Find where the given text appears and provide that cell's center as (x, y) coordinate. 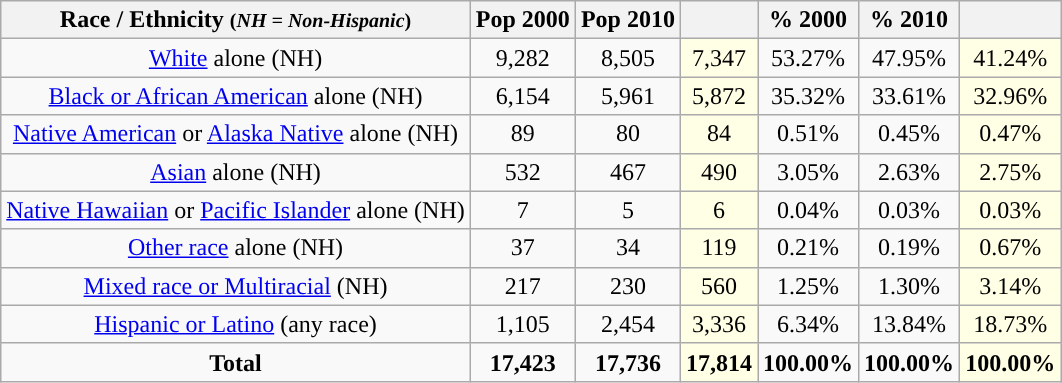
Pop 2010 (628, 20)
490 (718, 172)
0.21% (808, 248)
0.47% (1010, 134)
White alone (NH) (236, 58)
217 (522, 286)
Pop 2000 (522, 20)
32.96% (1010, 96)
Race / Ethnicity (NH = Non-Hispanic) (236, 20)
9,282 (522, 58)
% 2010 (910, 20)
0.19% (910, 248)
2.75% (1010, 172)
6.34% (808, 324)
5 (628, 210)
17,423 (522, 362)
53.27% (808, 58)
80 (628, 134)
7,347 (718, 58)
Hispanic or Latino (any race) (236, 324)
17,736 (628, 362)
5,961 (628, 96)
1.25% (808, 286)
Black or African American alone (NH) (236, 96)
0.04% (808, 210)
467 (628, 172)
230 (628, 286)
Mixed race or Multiracial (NH) (236, 286)
35.32% (808, 96)
1,105 (522, 324)
0.67% (1010, 248)
13.84% (910, 324)
2.63% (910, 172)
2,454 (628, 324)
0.45% (910, 134)
34 (628, 248)
3.14% (1010, 286)
Total (236, 362)
3,336 (718, 324)
Asian alone (NH) (236, 172)
Other race alone (NH) (236, 248)
6,154 (522, 96)
18.73% (1010, 324)
5,872 (718, 96)
560 (718, 286)
6 (718, 210)
3.05% (808, 172)
17,814 (718, 362)
47.95% (910, 58)
532 (522, 172)
7 (522, 210)
% 2000 (808, 20)
8,505 (628, 58)
0.51% (808, 134)
33.61% (910, 96)
89 (522, 134)
1.30% (910, 286)
84 (718, 134)
119 (718, 248)
Native Hawaiian or Pacific Islander alone (NH) (236, 210)
41.24% (1010, 58)
37 (522, 248)
Native American or Alaska Native alone (NH) (236, 134)
